Find where the given text appears and provide that cell's center as (X, Y) coordinate. 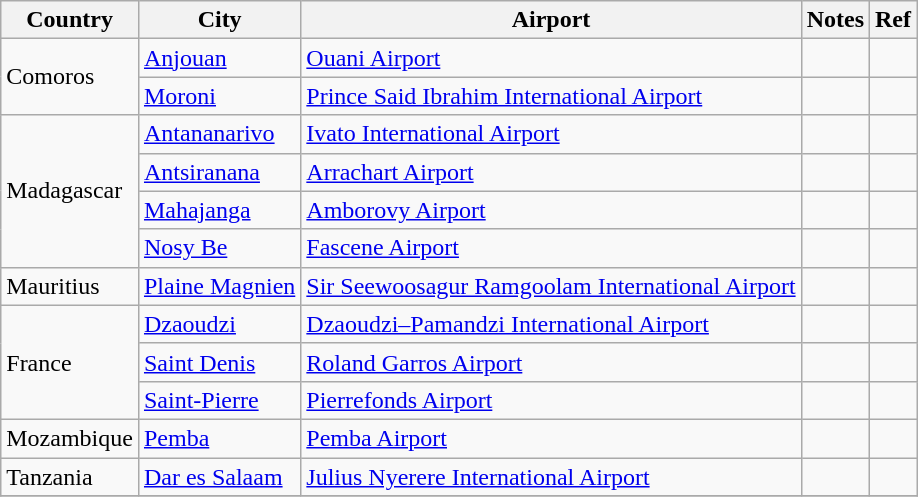
Fascene Airport (551, 248)
Julius Nyerere International Airport (551, 477)
Ref (894, 20)
Arrachart Airport (551, 172)
Prince Said Ibrahim International Airport (551, 96)
Tanzania (70, 477)
Pemba Airport (551, 438)
Antananarivo (219, 134)
Madagascar (70, 191)
Nosy Be (219, 248)
Amborovy Airport (551, 210)
Moroni (219, 96)
Sir Seewoosagur Ramgoolam International Airport (551, 286)
Mauritius (70, 286)
Dzaoudzi–Pamandzi International Airport (551, 324)
Roland Garros Airport (551, 362)
Mozambique (70, 438)
Comoros (70, 77)
Antsiranana (219, 172)
Notes (835, 20)
Airport (551, 20)
Mahajanga (219, 210)
Pemba (219, 438)
Ivato International Airport (551, 134)
Saint-Pierre (219, 400)
Saint Denis (219, 362)
Dzaoudzi (219, 324)
Anjouan (219, 58)
France (70, 362)
Dar es Salaam (219, 477)
City (219, 20)
Country (70, 20)
Plaine Magnien (219, 286)
Ouani Airport (551, 58)
Pierrefonds Airport (551, 400)
